From the cell containing the given text, extract its center point as [X, Y] coordinate. 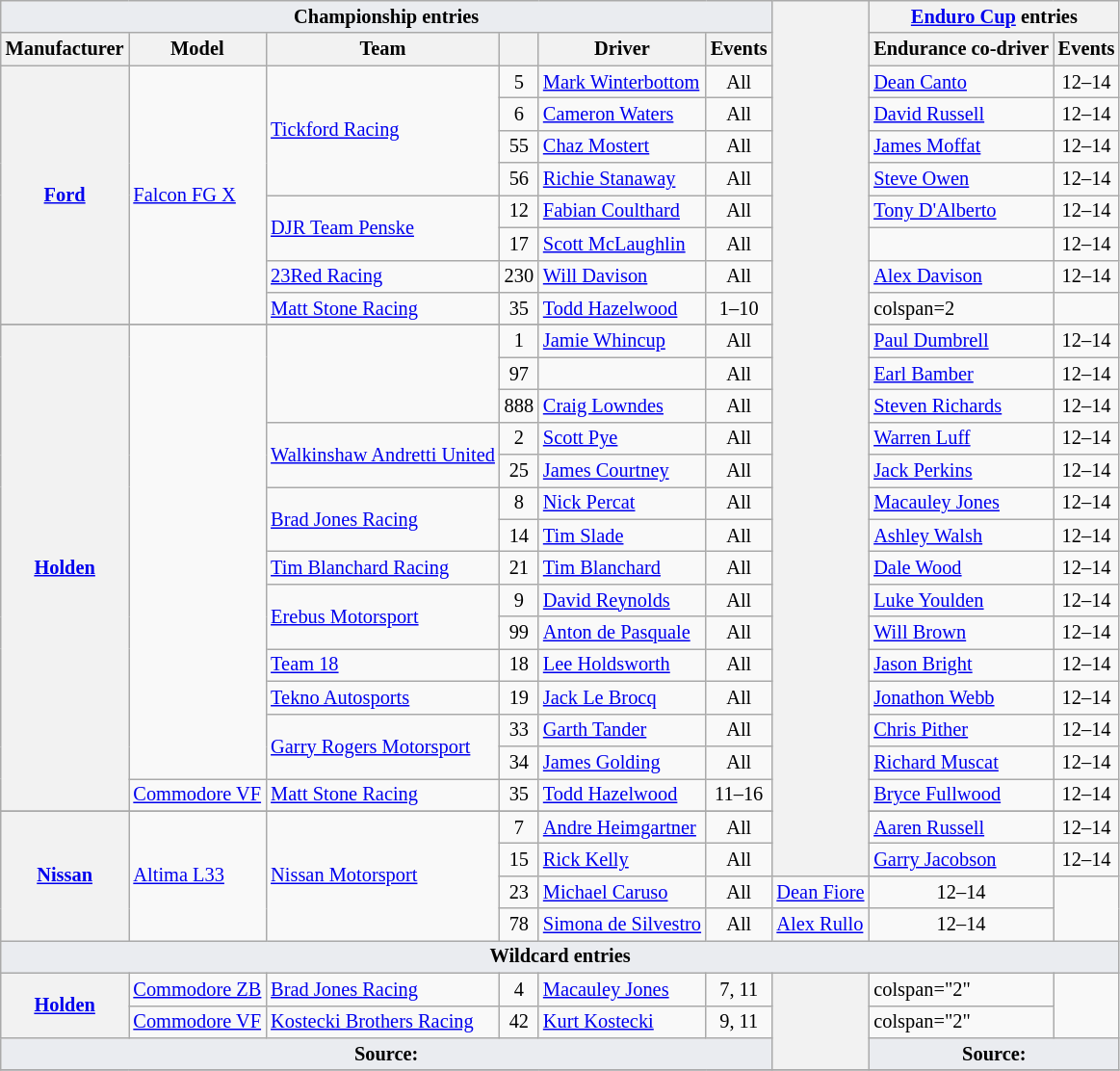
23Red Racing [382, 276]
Nick Percat [622, 503]
18 [519, 665]
Jack Le Brocq [622, 697]
Scott Pye [622, 438]
99 [519, 633]
Mark Winterbottom [622, 82]
Enduro Cup entries [994, 16]
Alex Rullo [820, 925]
Walkinshaw Andretti United [382, 455]
55 [519, 146]
Manufacturer [65, 49]
1–10 [740, 308]
Paul Dumbrell [961, 341]
Dale Wood [961, 567]
Model [198, 49]
9, 11 [740, 1022]
Richard Muscat [961, 762]
888 [519, 405]
56 [519, 179]
Steven Richards [961, 405]
Craig Lowndes [622, 405]
DJR Team Penske [382, 227]
Garry Rogers Motorsport [382, 745]
Aaren Russell [961, 827]
Tim Blanchard Racing [382, 567]
97 [519, 374]
Alex Davison [961, 276]
Luke Youlden [961, 600]
25 [519, 471]
Tim Slade [622, 535]
Dean Fiore [820, 892]
Championship entries [387, 16]
11–16 [740, 795]
Scott McLaughlin [622, 244]
Chaz Mostert [622, 146]
Warren Luff [961, 438]
7 [519, 827]
Altima L33 [198, 876]
Garry Jacobson [961, 859]
Tim Blanchard [622, 567]
Ford [65, 195]
Falcon FG X [198, 195]
Wildcard entries [560, 956]
Rick Kelly [622, 859]
Andre Heimgartner [622, 827]
230 [519, 276]
7, 11 [740, 989]
33 [519, 730]
Simona de Silvestro [622, 925]
Michael Caruso [622, 892]
Endurance co-driver [961, 49]
9 [519, 600]
Jack Perkins [961, 471]
Tekno Autosports [382, 697]
James Moffat [961, 146]
21 [519, 567]
Lee Holdsworth [622, 665]
Team [382, 49]
Richie Stanaway [622, 179]
14 [519, 535]
19 [519, 697]
5 [519, 82]
Tony D'Alberto [961, 211]
colspan=2 [961, 308]
Kostecki Brothers Racing [382, 1022]
Jamie Whincup [622, 341]
Steve Owen [961, 179]
Will Brown [961, 633]
15 [519, 859]
Garth Tander [622, 730]
Erebus Motorsport [382, 616]
Cameron Waters [622, 114]
Bryce Fullwood [961, 795]
Ashley Walsh [961, 535]
12 [519, 211]
Jonathon Webb [961, 697]
Driver [622, 49]
8 [519, 503]
Chris Pither [961, 730]
Tickford Racing [382, 131]
2 [519, 438]
23 [519, 892]
Dean Canto [961, 82]
Jason Bright [961, 665]
Team 18 [382, 665]
Kurt Kostecki [622, 1022]
Earl Bamber [961, 374]
6 [519, 114]
Will Davison [622, 276]
Nissan [65, 876]
James Golding [622, 762]
Fabian Coulthard [622, 211]
David Reynolds [622, 600]
34 [519, 762]
17 [519, 244]
James Courtney [622, 471]
1 [519, 341]
4 [519, 989]
42 [519, 1022]
David Russell [961, 114]
Nissan Motorsport [382, 876]
Commodore ZB [198, 989]
78 [519, 925]
Anton de Pasquale [622, 633]
